Extract the [X, Y] coordinate from the center of the cell holding the provided text.  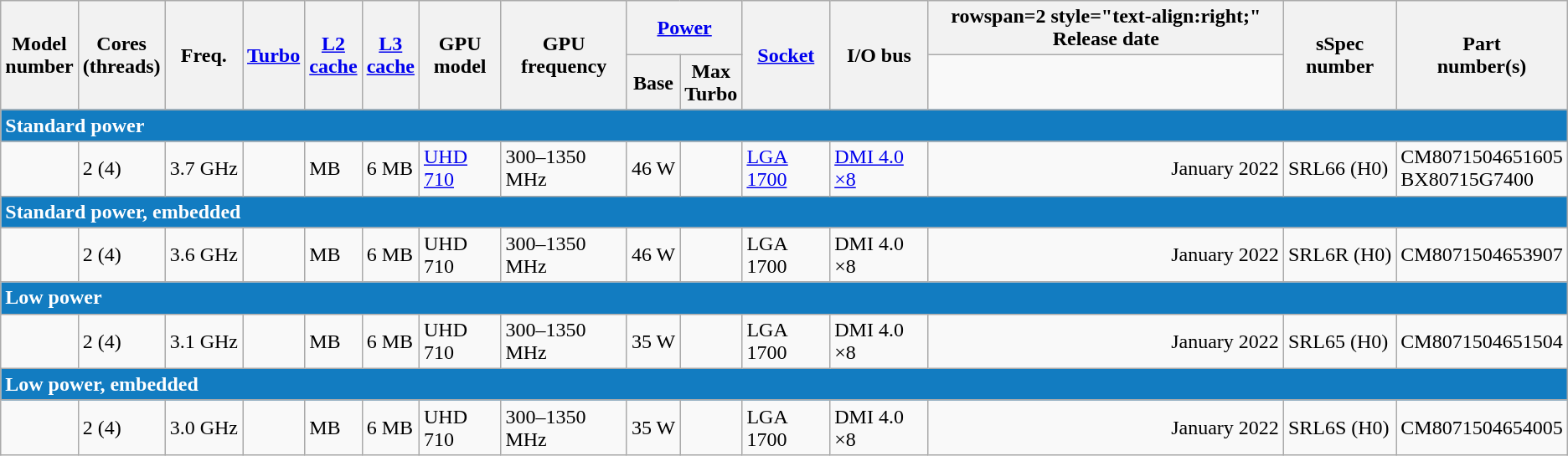
GPUmodel [459, 55]
3.6 GHz [204, 254]
CM8071504653907 [1482, 254]
L3cache [390, 55]
SRL6S (H0) [1339, 427]
Turbo [274, 55]
3.7 GHz [204, 169]
CM8071504654005 [1482, 427]
SRL65 (H0) [1339, 341]
Freq. [204, 55]
Socket [786, 55]
SRL6R (H0) [1339, 254]
3.1 GHz [204, 341]
SRL66 (H0) [1339, 169]
rowspan=2 style="text-align:right;" Release date [1106, 28]
Cores(threads) [121, 55]
Power [684, 28]
I/O bus [879, 55]
CM8071504651504 [1482, 341]
L2cache [333, 55]
Low power, embedded [784, 384]
Standard power, embedded [784, 212]
Base [653, 82]
sSpecnumber [1339, 55]
Low power [784, 298]
GPUfrequency [564, 55]
Partnumber(s) [1482, 55]
CM8071504651605BX80715G7400 [1482, 169]
3.0 GHz [204, 427]
MaxTurbo [711, 82]
Standard power [784, 126]
Modelnumber [39, 55]
